For the text-containing cell, return its midpoint in (x, y) coordinate format. 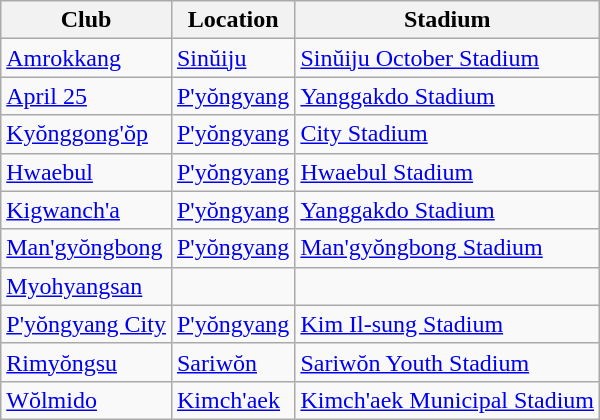
Sinŭiju October Stadium (448, 58)
April 25 (86, 96)
Kigwanch'a (86, 210)
Hwaebul (86, 172)
Myohyangsan (86, 286)
Club (86, 20)
Sariwŏn (232, 362)
Wŏlmido (86, 400)
City Stadium (448, 134)
P'yŏngyang City (86, 324)
Kimch'aek Municipal Stadium (448, 400)
Stadium (448, 20)
Sariwŏn Youth Stadium (448, 362)
Man'gyŏngbong Stadium (448, 248)
Amrokkang (86, 58)
Man'gyŏngbong (86, 248)
Sinŭiju (232, 58)
Location (232, 20)
Kyŏnggong'ŏp (86, 134)
Kimch'aek (232, 400)
Rimyŏngsu (86, 362)
Hwaebul Stadium (448, 172)
Kim Il-sung Stadium (448, 324)
